Detect which cell encompasses the target text, then output its (x, y) center coordinate. 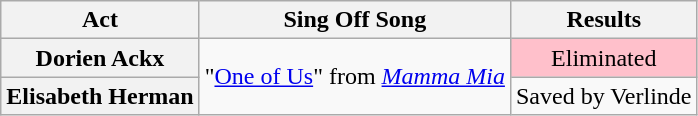
Eliminated (604, 58)
Results (604, 20)
Act (100, 20)
"One of Us" from Mamma Mia (354, 77)
Elisabeth Herman (100, 96)
Sing Off Song (354, 20)
Dorien Ackx (100, 58)
Saved by Verlinde (604, 96)
